Output the [x, y] coordinate of the center of the cell containing the given text.  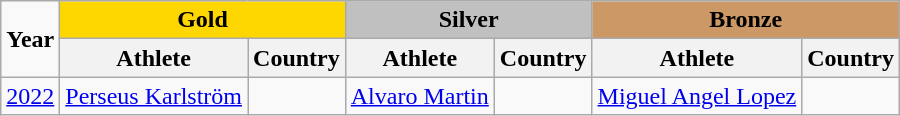
Gold [202, 20]
Alvaro Martin [420, 96]
Year [30, 39]
2022 [30, 96]
Perseus Karlström [154, 96]
Miguel Angel Lopez [697, 96]
Bronze [746, 20]
Silver [468, 20]
